From the cell containing the given text, extract its center point as (x, y) coordinate. 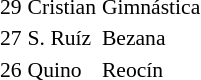
S. Ruíz (62, 38)
